Output the [X, Y] coordinate of the center of the cell containing the given text.  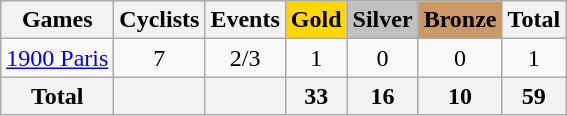
16 [382, 96]
Silver [382, 20]
33 [316, 96]
Cyclists [160, 20]
Games [58, 20]
Events [245, 20]
Bronze [460, 20]
2/3 [245, 58]
7 [160, 58]
Gold [316, 20]
10 [460, 96]
59 [534, 96]
1900 Paris [58, 58]
